Provide the [x, y] coordinate of the cell's center where the given text is located.  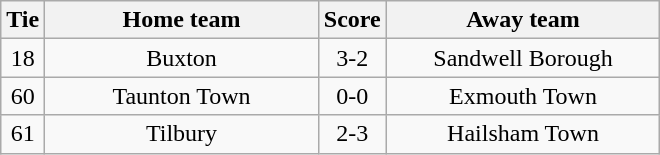
0-0 [352, 96]
Tilbury [182, 134]
Hailsham Town [523, 134]
Buxton [182, 58]
Tie [23, 20]
Home team [182, 20]
18 [23, 58]
Exmouth Town [523, 96]
61 [23, 134]
Taunton Town [182, 96]
3-2 [352, 58]
Away team [523, 20]
Sandwell Borough [523, 58]
60 [23, 96]
2-3 [352, 134]
Score [352, 20]
